Capture the cell that displays the provided text and extract its (X, Y) central coordinate. 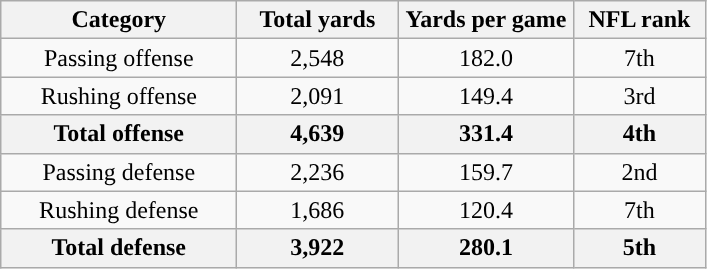
2,548 (318, 58)
159.7 (486, 172)
4th (640, 134)
Rushing defense (119, 210)
Passing offense (119, 58)
149.4 (486, 96)
3,922 (318, 248)
2,236 (318, 172)
Category (119, 20)
120.4 (486, 210)
NFL rank (640, 20)
Total yards (318, 20)
1,686 (318, 210)
2,091 (318, 96)
Rushing offense (119, 96)
182.0 (486, 58)
280.1 (486, 248)
Total defense (119, 248)
4,639 (318, 134)
Passing defense (119, 172)
Yards per game (486, 20)
5th (640, 248)
2nd (640, 172)
3rd (640, 96)
331.4 (486, 134)
Total offense (119, 134)
